Output the (x, y) coordinate of the center of the cell containing the given text.  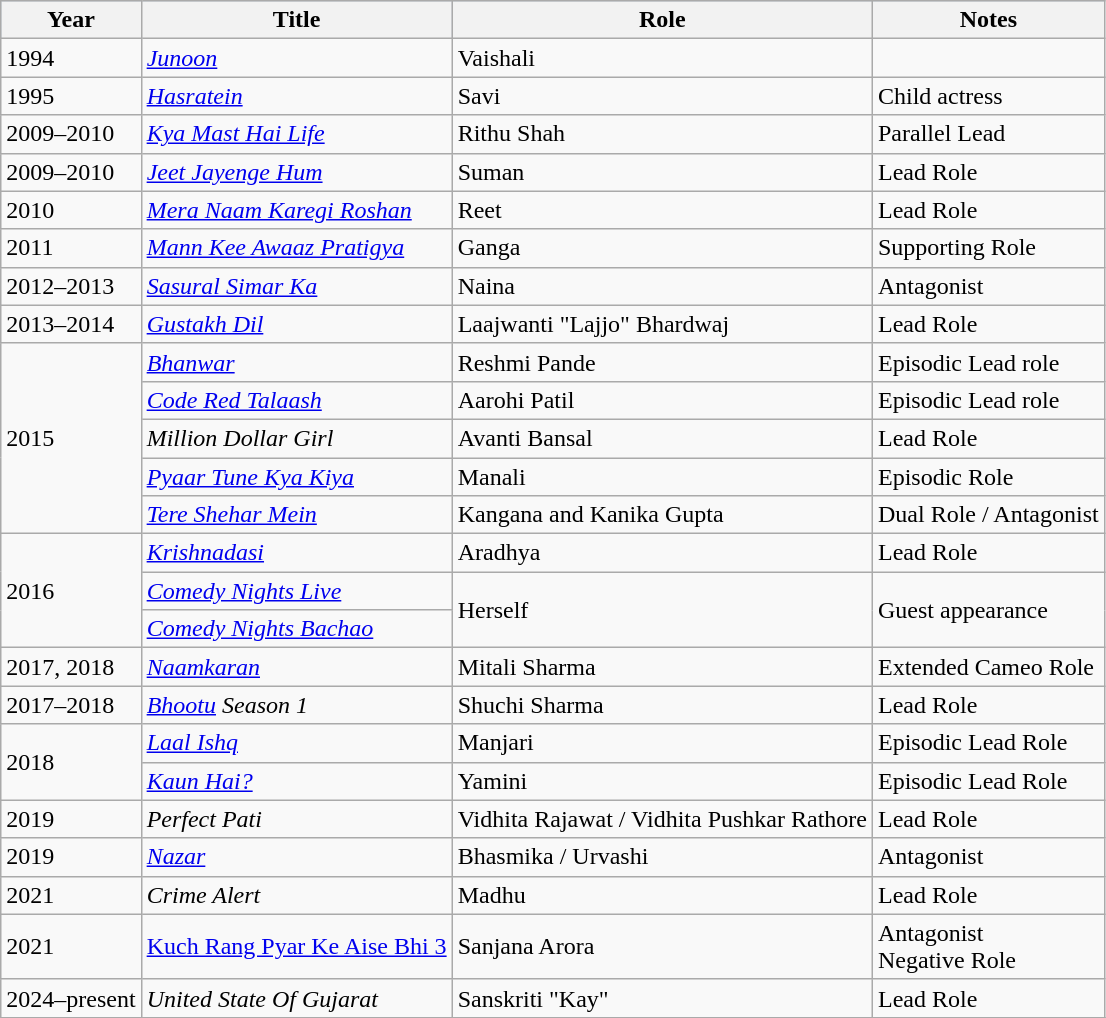
Mann Kee Awaaz Pratigya (296, 248)
Notes (988, 20)
Shuchi Sharma (662, 705)
Junoon (296, 58)
Sasural Simar Ka (296, 286)
Perfect Pati (296, 819)
Dual Role / Antagonist (988, 515)
Manali (662, 477)
Bhasmika / Urvashi (662, 857)
Manjari (662, 743)
2015 (71, 438)
Jeet Jayenge Hum (296, 172)
2010 (71, 210)
Aradhya (662, 553)
Bhootu Season 1 (296, 705)
Pyaar Tune Kya Kiya (296, 477)
Aarohi Patil (662, 400)
1995 (71, 96)
AntagonistNegative Role (988, 946)
Episodic Role (988, 477)
Nazar (296, 857)
Reet (662, 210)
Vidhita Rajawat / Vidhita Pushkar Rathore (662, 819)
Mitali Sharma (662, 667)
Kuch Rang Pyar Ke Aise Bhi 3 (296, 946)
2013–2014 (71, 324)
Comedy Nights Bachao (296, 629)
Gustakh Dil (296, 324)
Rithu Shah (662, 134)
Avanti Bansal (662, 438)
Extended Cameo Role (988, 667)
Herself (662, 610)
2024–present (71, 998)
Supporting Role (988, 248)
Mera Naam Karegi Roshan (296, 210)
Kya Mast Hai Life (296, 134)
United State Of Gujarat (296, 998)
Laajwanti "Lajjo" Bhardwaj (662, 324)
Tere Shehar Mein (296, 515)
2017, 2018 (71, 667)
Vaishali (662, 58)
Bhanwar (296, 362)
2012–2013 (71, 286)
Child actress (988, 96)
Million Dollar Girl (296, 438)
2017–2018 (71, 705)
Madhu (662, 895)
Yamini (662, 781)
Crime Alert (296, 895)
Kangana and Kanika Gupta (662, 515)
Laal Ishq (296, 743)
Kaun Hai? (296, 781)
Year (71, 20)
Title (296, 20)
Reshmi Pande (662, 362)
Naamkaran (296, 667)
2016 (71, 591)
Sanskriti "Kay" (662, 998)
Role (662, 20)
Code Red Talaash (296, 400)
Krishnadasi (296, 553)
2018 (71, 762)
1994 (71, 58)
Ganga (662, 248)
Suman (662, 172)
Savi (662, 96)
2011 (71, 248)
Guest appearance (988, 610)
Comedy Nights Live (296, 591)
Parallel Lead (988, 134)
Naina (662, 286)
Sanjana Arora (662, 946)
Hasratein (296, 96)
